Determine the [X, Y] coordinate at the center of the cell enclosing the given text.  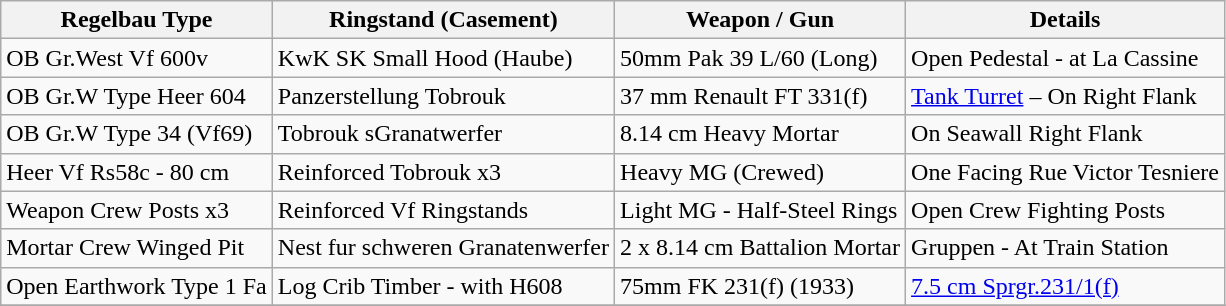
Gruppen - At Train Station [1066, 248]
Mortar Crew Winged Pit [137, 248]
Light MG - Half-Steel Rings [760, 210]
8.14 cm Heavy Mortar [760, 134]
Weapon / Gun [760, 20]
One Facing Rue Victor Tesniere [1066, 172]
Ringstand (Casement) [443, 20]
Panzerstellung Tobrouk [443, 96]
OB Gr.W Type Heer 604 [137, 96]
Nest fur schweren Granatenwerfer [443, 248]
Heer Vf Rs58c - 80 cm [137, 172]
37 mm Renault FT 331(f) [760, 96]
Tobrouk sGranatwerfer [443, 134]
Open Pedestal - at La Cassine [1066, 58]
Weapon Crew Posts x3 [137, 210]
Regelbau Type [137, 20]
2 x 8.14 cm Battalion Mortar [760, 248]
OB Gr.W Type 34 (Vf69) [137, 134]
75mm FK 231(f) (1933) [760, 286]
OB Gr.West Vf 600v [137, 58]
Tank Turret – On Right Flank [1066, 96]
Details [1066, 20]
Reinforced Tobrouk x3 [443, 172]
Log Crib Timber - with H608 [443, 286]
Heavy MG (Crewed) [760, 172]
Open Crew Fighting Posts [1066, 210]
50mm Pak 39 L/60 (Long) [760, 58]
Reinforced Vf Ringstands [443, 210]
Open Earthwork Type 1 Fa [137, 286]
On Seawall Right Flank [1066, 134]
KwK SK Small Hood (Haube) [443, 58]
7.5 cm Sprgr.231/1(f) [1066, 286]
